Provide the [X, Y] coordinate of the cell's center where the given text is located.  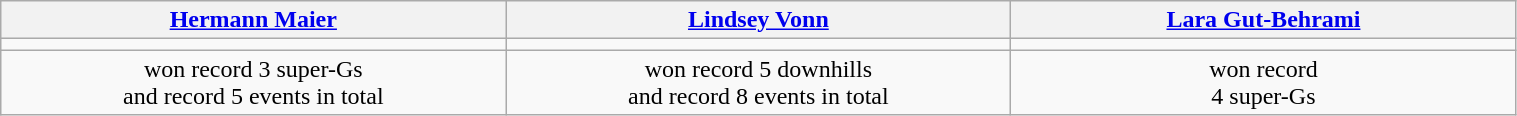
Hermann Maier [254, 20]
Lindsey Vonn [758, 20]
won record4 super-Gs [1264, 82]
won record 5 downhillsand record 8 events in total [758, 82]
won record 3 super-Gsand record 5 events in total [254, 82]
Lara Gut-Behrami [1264, 20]
